Identify which cell holds the provided text, then report its (X, Y) central coordinate. 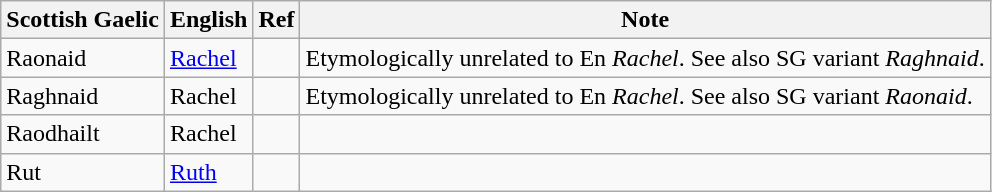
English (208, 20)
Raodhailt (83, 134)
Raonaid (83, 58)
Etymologically unrelated to En Rachel. See also SG variant Raghnaid. (645, 58)
Ruth (208, 172)
Note (645, 20)
Ref (276, 20)
Scottish Gaelic (83, 20)
Etymologically unrelated to En Rachel. See also SG variant Raonaid. (645, 96)
Raghnaid (83, 96)
Rut (83, 172)
